Provide the (X, Y) coordinate of the cell's center where the given text is located.  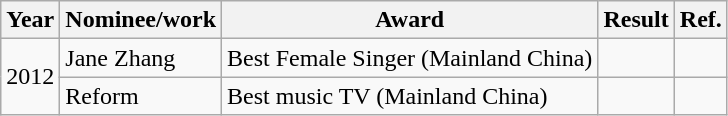
Best music TV (Mainland China) (410, 96)
Ref. (700, 20)
Jane Zhang (141, 58)
Reform (141, 96)
Result (636, 20)
Nominee/work (141, 20)
Year (30, 20)
2012 (30, 77)
Award (410, 20)
Best Female Singer (Mainland China) (410, 58)
